From the cell containing the given text, extract its center point as (X, Y) coordinate. 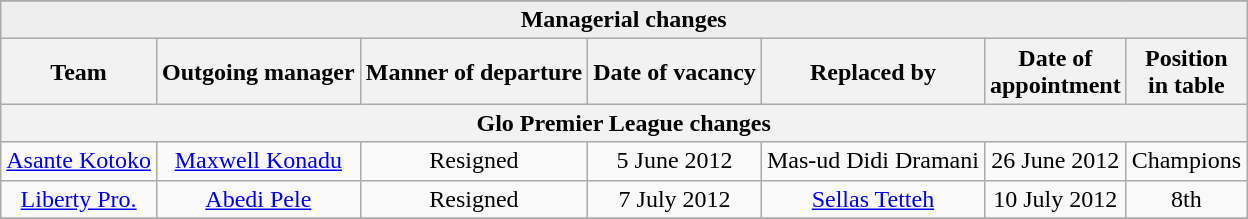
Asante Kotoko (79, 161)
Champions (1186, 161)
Date of vacancy (675, 72)
Sellas Tetteh (872, 199)
Date ofappointment (1055, 72)
7 July 2012 (675, 199)
Liberty Pro. (79, 199)
Outgoing manager (258, 72)
Manner of departure (474, 72)
5 June 2012 (675, 161)
Position in table (1186, 72)
Replaced by (872, 72)
Mas-ud Didi Dramani (872, 161)
Team (79, 72)
8th (1186, 199)
Managerial changes (624, 20)
26 June 2012 (1055, 161)
Glo Premier League changes (624, 123)
Abedi Pele (258, 199)
10 July 2012 (1055, 199)
Maxwell Konadu (258, 161)
